Determine the (X, Y) coordinate at the center of the cell enclosing the given text.  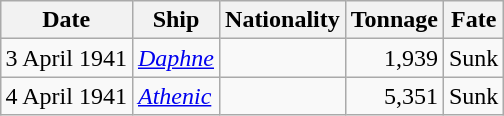
5,351 (394, 96)
Athenic (176, 96)
Ship (176, 20)
3 April 1941 (66, 58)
Fate (473, 20)
1,939 (394, 58)
Daphne (176, 58)
Nationality (283, 20)
4 April 1941 (66, 96)
Date (66, 20)
Tonnage (394, 20)
